Output the [x, y] coordinate of the center of the cell containing the given text.  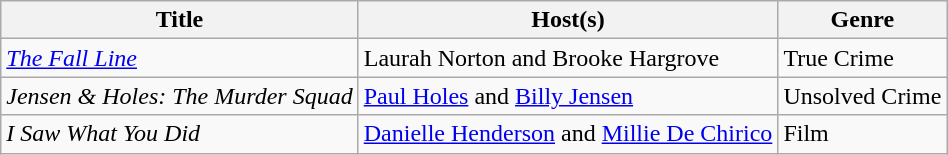
Jensen & Holes: The Murder Squad [180, 96]
Danielle Henderson and Millie De Chirico [568, 134]
Paul Holes and Billy Jensen [568, 96]
Genre [862, 20]
Host(s) [568, 20]
Film [862, 134]
Laurah Norton and Brooke Hargrove [568, 58]
The Fall Line [180, 58]
True Crime [862, 58]
I Saw What You Did [180, 134]
Title [180, 20]
Unsolved Crime [862, 96]
